Determine the (x, y) coordinate at the center of the cell enclosing the given text.  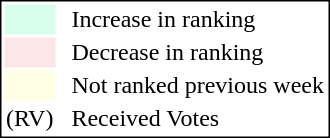
Received Votes (198, 119)
Decrease in ranking (198, 53)
Not ranked previous week (198, 85)
Increase in ranking (198, 19)
(RV) (29, 119)
